For the text-containing cell, return its midpoint in (X, Y) coordinate format. 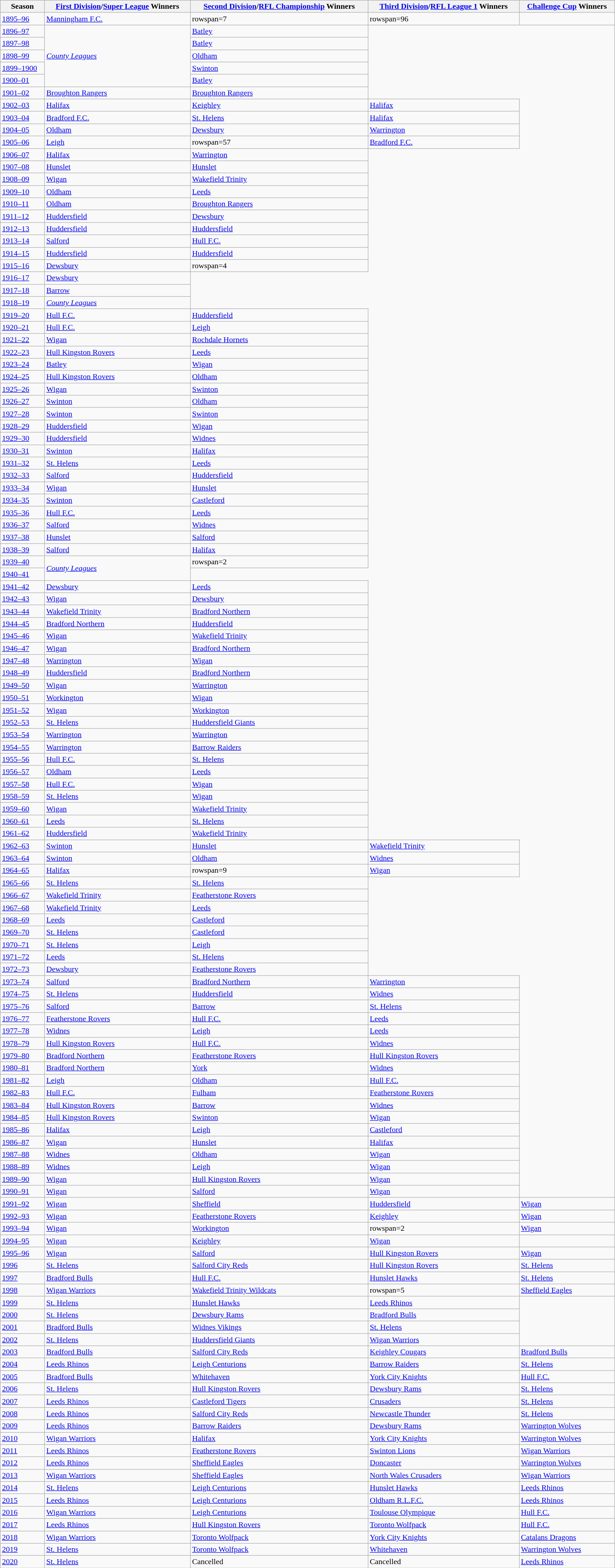
2010 (23, 1438)
1898–99 (23, 56)
rowspan=9 (279, 870)
2002 (23, 1340)
1897–98 (23, 43)
Challenge Cup Winners (567, 6)
1927–28 (23, 414)
1972–73 (23, 969)
1945–46 (23, 636)
1951–52 (23, 710)
1999 (23, 1302)
1916–17 (23, 278)
1946–47 (23, 648)
1899–1900 (23, 68)
2019 (23, 1550)
Swinton Lions (444, 1451)
Rochdale Hornets (279, 340)
2016 (23, 1512)
rowspan=4 (279, 266)
2017 (23, 1525)
1954–55 (23, 747)
1957–58 (23, 784)
1981–82 (23, 1080)
1952–53 (23, 722)
Oldham R.L.F.C. (444, 1500)
1964–65 (23, 870)
1973–74 (23, 982)
1990–91 (23, 1191)
1968–69 (23, 920)
Sheffield (279, 1204)
1924–25 (23, 377)
1969–70 (23, 932)
1960–61 (23, 821)
1933–34 (23, 488)
1910–11 (23, 204)
2000 (23, 1315)
rowspan=7 (279, 19)
1904–05 (23, 130)
Season (23, 6)
1934–35 (23, 500)
rowspan=96 (444, 19)
1926–27 (23, 401)
Crusaders (444, 1401)
1991–92 (23, 1204)
1985–86 (23, 1130)
1948–49 (23, 673)
1923–24 (23, 365)
York (279, 1068)
1914–15 (23, 253)
1938–39 (23, 550)
1918–19 (23, 303)
1997 (23, 1278)
1965–66 (23, 883)
1896–97 (23, 31)
1912–13 (23, 229)
1953–54 (23, 735)
1911–12 (23, 216)
North Wales Crusaders (444, 1475)
2004 (23, 1364)
1976–77 (23, 1019)
1917–18 (23, 290)
1996 (23, 1265)
1978–79 (23, 1043)
1980–81 (23, 1068)
1919–20 (23, 315)
Castleford Tigers (279, 1401)
1900–01 (23, 80)
1955–56 (23, 760)
rowspan=57 (279, 142)
1901–02 (23, 93)
1956–57 (23, 772)
1902–03 (23, 105)
1942–43 (23, 599)
2013 (23, 1475)
1962–63 (23, 846)
1913–14 (23, 241)
1908–09 (23, 179)
1958–59 (23, 796)
Second Division/RFL Championship Winners (279, 6)
2006 (23, 1389)
1971–72 (23, 957)
Keighley Cougars (444, 1352)
2008 (23, 1414)
1987–88 (23, 1155)
Toulouse Olympique (444, 1512)
2018 (23, 1537)
1939–40 (23, 562)
1974–75 (23, 994)
1995–96 (23, 1253)
1925–26 (23, 389)
1909–10 (23, 192)
1915–16 (23, 266)
Catalans Dragons (567, 1537)
rowspan=5 (444, 1290)
1907–08 (23, 167)
Manningham F.C. (117, 19)
1930–31 (23, 451)
2001 (23, 1327)
Third Division/RFL League 1 Winners (444, 6)
Newcastle Thunder (444, 1414)
2014 (23, 1488)
2005 (23, 1377)
1944–45 (23, 624)
Wakefield Trinity Wildcats (279, 1290)
1932–33 (23, 475)
1966–67 (23, 895)
1963–64 (23, 858)
1989–90 (23, 1179)
1959–60 (23, 809)
2015 (23, 1500)
2011 (23, 1451)
1998 (23, 1290)
1950–51 (23, 698)
1906–07 (23, 155)
1903–04 (23, 117)
1975–76 (23, 1006)
1937–38 (23, 537)
1943–44 (23, 611)
1949–50 (23, 685)
1970–71 (23, 945)
2003 (23, 1352)
First Division/Super League Winners (117, 6)
1935–36 (23, 512)
1967–68 (23, 907)
1961–62 (23, 833)
1936–37 (23, 525)
1929–30 (23, 438)
1986–87 (23, 1142)
Fulham (279, 1093)
1928–29 (23, 426)
1982–83 (23, 1093)
1947–48 (23, 661)
2007 (23, 1401)
1992–93 (23, 1216)
Widnes Vikings (279, 1327)
1922–23 (23, 352)
1905–06 (23, 142)
1931–32 (23, 463)
1940–41 (23, 574)
1988–89 (23, 1167)
1921–22 (23, 340)
1977–78 (23, 1031)
1994–95 (23, 1241)
1941–42 (23, 587)
1920–21 (23, 327)
1984–85 (23, 1117)
2009 (23, 1426)
1993–94 (23, 1228)
1983–84 (23, 1105)
1895–96 (23, 19)
2020 (23, 1562)
2012 (23, 1463)
1979–80 (23, 1056)
Doncaster (444, 1463)
